Extract the [X, Y] coordinate from the center of the cell holding the provided text.  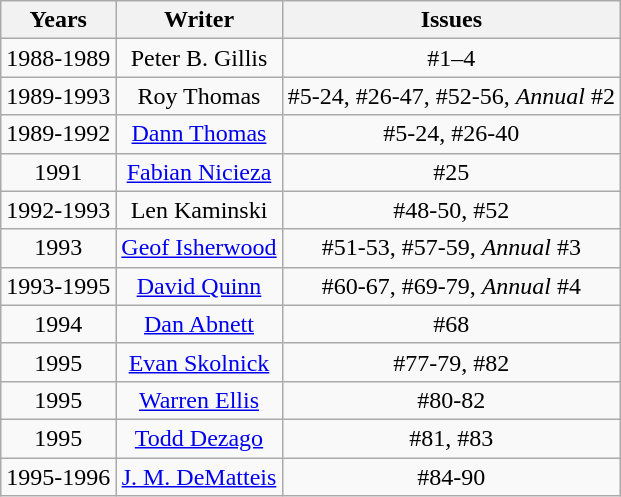
#81, #83 [451, 438]
Peter B. Gillis [199, 58]
#80-82 [451, 400]
#60-67, #69-79, Annual #4 [451, 286]
1992-1993 [58, 210]
J. M. DeMatteis [199, 477]
#1–4 [451, 58]
1989-1993 [58, 96]
#68 [451, 324]
1993-1995 [58, 286]
#77-79, #82 [451, 362]
Roy Thomas [199, 96]
1989-1992 [58, 134]
Dan Abnett [199, 324]
#84-90 [451, 477]
#5-24, #26-47, #52-56, Annual #2 [451, 96]
Writer [199, 20]
1995-1996 [58, 477]
Todd Dezago [199, 438]
David Quinn [199, 286]
#48-50, #52 [451, 210]
Len Kaminski [199, 210]
Geof Isherwood [199, 248]
#51-53, #57-59, Annual #3 [451, 248]
1994 [58, 324]
1993 [58, 248]
#5-24, #26-40 [451, 134]
Dann Thomas [199, 134]
Fabian Nicieza [199, 172]
#25 [451, 172]
Warren Ellis [199, 400]
1988-1989 [58, 58]
Evan Skolnick [199, 362]
1991 [58, 172]
Years [58, 20]
Issues [451, 20]
